Provide the [X, Y] coordinate of the cell's center where the given text is located.  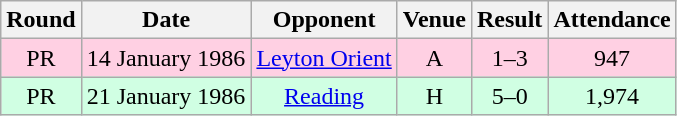
Round [41, 20]
A [434, 58]
Venue [434, 20]
Attendance [612, 20]
Date [166, 20]
H [434, 96]
1–3 [509, 58]
Leyton Orient [324, 58]
21 January 1986 [166, 96]
Result [509, 20]
Opponent [324, 20]
14 January 1986 [166, 58]
5–0 [509, 96]
947 [612, 58]
Reading [324, 96]
1,974 [612, 96]
